Output the (X, Y) coordinate of the center of the cell containing the given text.  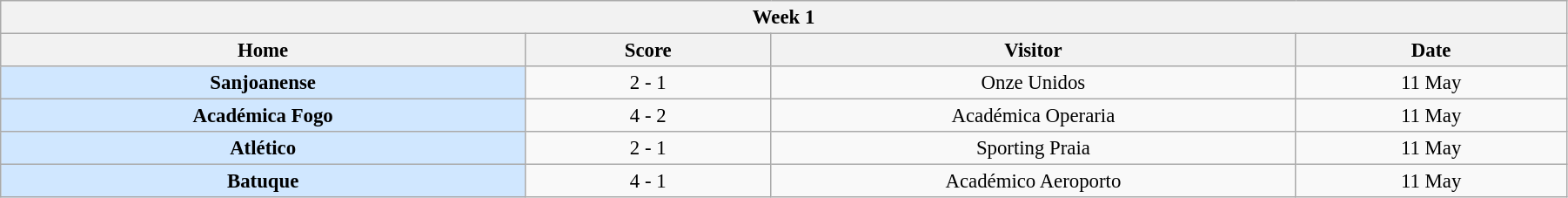
Home (263, 51)
Académica Fogo (263, 116)
Date (1431, 51)
Batuque (263, 181)
Sporting Praia (1034, 148)
Sanjoanense (263, 83)
Onze Unidos (1034, 83)
Score (647, 51)
Académico Aeroporto (1034, 181)
Atlético (263, 148)
Week 1 (784, 17)
Visitor (1034, 51)
4 - 1 (647, 181)
Académica Operaria (1034, 116)
4 - 2 (647, 116)
